Determine the [x, y] coordinate at the center of the cell enclosing the given text.  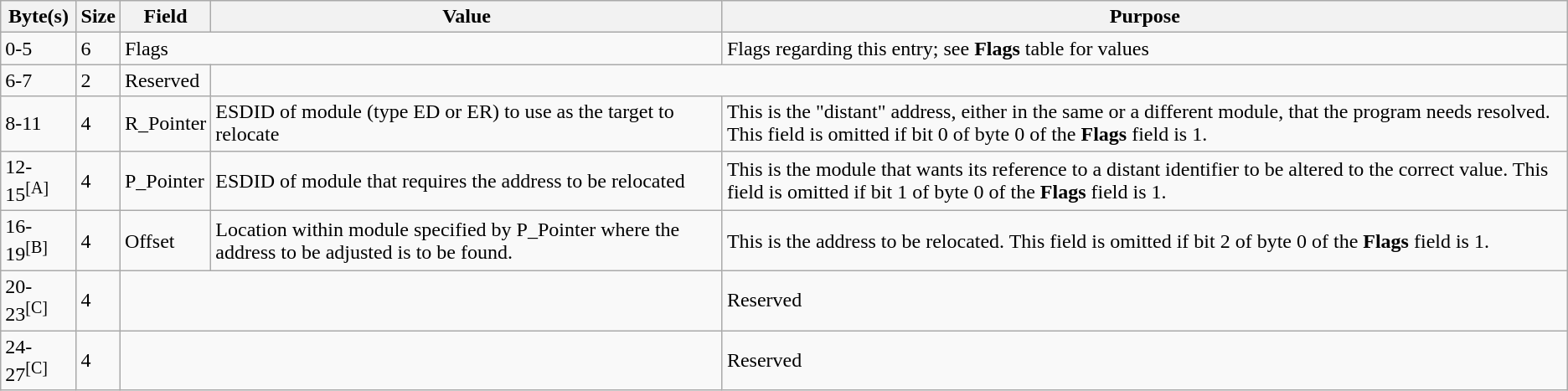
6-7 [39, 80]
ESDID of module that requires the address to be relocated [467, 181]
Size [98, 17]
Byte(s) [39, 17]
R_Pointer [165, 124]
20-23[C] [39, 301]
This is the address to be relocated. This field is omitted if bit 2 of byte 0 of the Flags field is 1. [1144, 241]
8-11 [39, 124]
P_Pointer [165, 181]
12-15[A] [39, 181]
Flags [420, 49]
Flags regarding this entry; see Flags table for values [1144, 49]
6 [98, 49]
Purpose [1144, 17]
2 [98, 80]
Location within module specified by P_Pointer where the address to be adjusted is to be found. [467, 241]
16-19[B] [39, 241]
0-5 [39, 49]
Offset [165, 241]
ESDID of module (type ED or ER) to use as the target to relocate [467, 124]
Value [467, 17]
Field [165, 17]
24-27[C] [39, 361]
